Locate the cell with the specified text and output its (x, y) center coordinate. 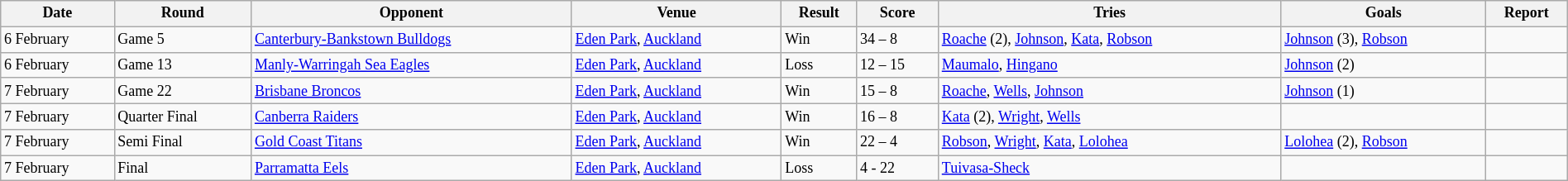
15 – 8 (898, 91)
Final (183, 169)
Roache, Wells, Johnson (1109, 91)
Tuivasa-Sheck (1109, 169)
Venue (676, 13)
Game 5 (183, 40)
Score (898, 13)
Kata (2), Wright, Wells (1109, 116)
Maumalo, Hingano (1109, 64)
Canterbury-Bankstown Bulldogs (412, 40)
Lolohea (2), Robson (1384, 142)
Report (1527, 13)
Goals (1384, 13)
4 - 22 (898, 169)
Johnson (2) (1384, 64)
Parramatta Eels (412, 169)
Semi Final (183, 142)
Game 22 (183, 91)
Result (819, 13)
Opponent (412, 13)
Roache (2), Johnson, Kata, Robson (1109, 40)
12 – 15 (898, 64)
16 – 8 (898, 116)
Round (183, 13)
Game 13 (183, 64)
Gold Coast Titans (412, 142)
22 – 4 (898, 142)
Johnson (3), Robson (1384, 40)
Tries (1109, 13)
34 – 8 (898, 40)
Johnson (1) (1384, 91)
Canberra Raiders (412, 116)
Quarter Final (183, 116)
Manly-Warringah Sea Eagles (412, 64)
Robson, Wright, Kata, Lolohea (1109, 142)
Date (58, 13)
Brisbane Broncos (412, 91)
